Provide the (X, Y) coordinate of the cell's center where the given text is located.  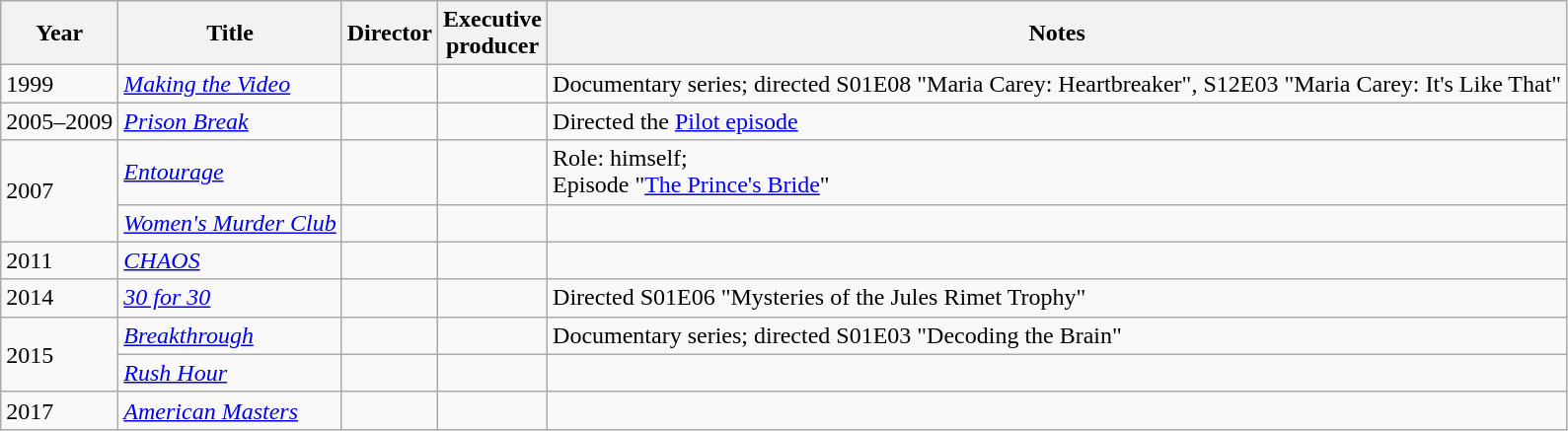
Women's Murder Club (230, 223)
Year (59, 34)
30 for 30 (230, 298)
Directed the Pilot episode (1058, 121)
2017 (59, 410)
CHAOS (230, 260)
Making the Video (230, 84)
2015 (59, 354)
Executiveproducer (491, 34)
2007 (59, 191)
2011 (59, 260)
Documentary series; directed S01E08 "Maria Carey: Heartbreaker", S12E03 "Maria Carey: It's Like That" (1058, 84)
Role: himself;Episode "The Prince's Bride" (1058, 172)
Notes (1058, 34)
1999 (59, 84)
Entourage (230, 172)
Rush Hour (230, 373)
Director (389, 34)
Documentary series; directed S01E03 "Decoding the Brain" (1058, 335)
Breakthrough (230, 335)
Directed S01E06 "Mysteries of the Jules Rimet Trophy" (1058, 298)
American Masters (230, 410)
Prison Break (230, 121)
2005–2009 (59, 121)
2014 (59, 298)
Title (230, 34)
